Detect which cell encompasses the target text, then output its (x, y) center coordinate. 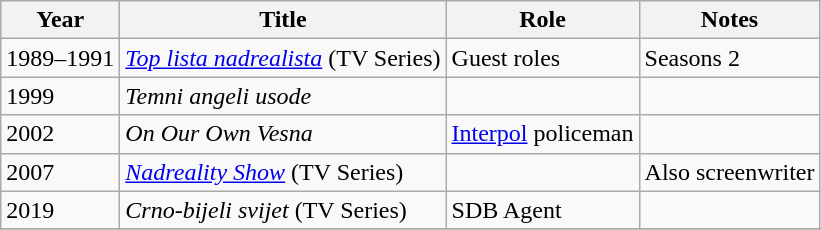
SDB Agent (542, 210)
Notes (730, 20)
Crno-bijeli svijet (TV Series) (283, 210)
Top lista nadrealista (TV Series) (283, 58)
Seasons 2 (730, 58)
Guest roles (542, 58)
Also screenwriter (730, 172)
Role (542, 20)
Year (60, 20)
2007 (60, 172)
2019 (60, 210)
1989–1991 (60, 58)
Temni angeli usode (283, 96)
Title (283, 20)
Interpol policeman (542, 134)
On Our Own Vesna (283, 134)
1999 (60, 96)
2002 (60, 134)
Nadreality Show (TV Series) (283, 172)
